Return the (x, y) coordinate for the center point of the cell that contains the specified text.  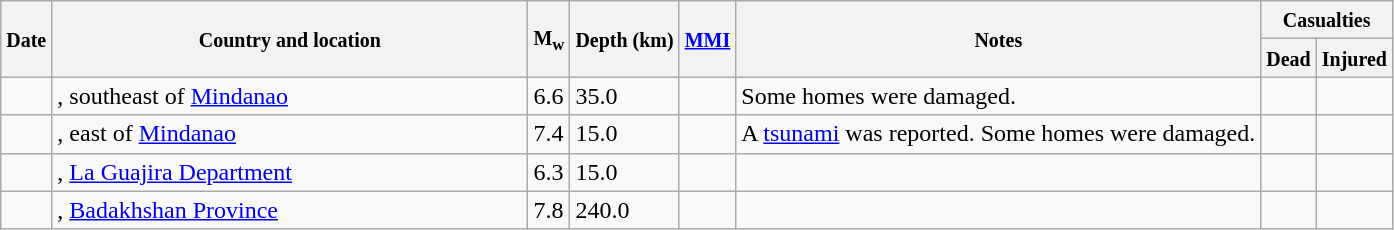
, east of Mindanao (290, 134)
Depth (km) (624, 39)
Mw (549, 39)
Some homes were damaged. (998, 96)
MMI (708, 39)
Date (26, 39)
6.6 (549, 96)
7.4 (549, 134)
Casualties (1327, 20)
A tsunami was reported. Some homes were damaged. (998, 134)
Dead (1289, 58)
240.0 (624, 210)
35.0 (624, 96)
Injured (1354, 58)
6.3 (549, 172)
Country and location (290, 39)
, Badakhshan Province (290, 210)
7.8 (549, 210)
Notes (998, 39)
, La Guajira Department (290, 172)
, southeast of Mindanao (290, 96)
